For the text-containing cell, return its midpoint in [x, y] coordinate format. 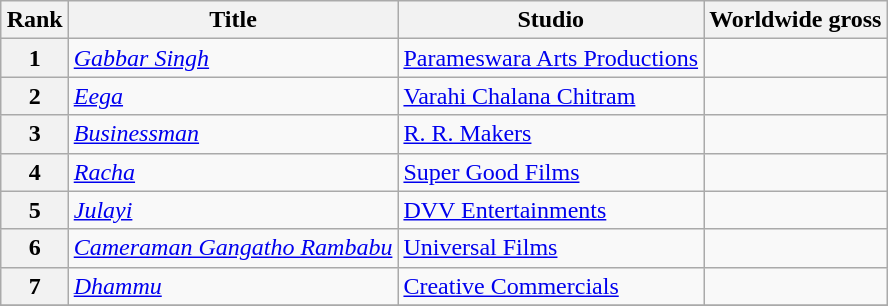
Universal Films [551, 248]
2 [34, 96]
Title [233, 20]
Julayi [233, 210]
3 [34, 134]
Parameswara Arts Productions [551, 58]
Worldwide gross [796, 20]
Businessman [233, 134]
6 [34, 248]
Varahi Chalana Chitram [551, 96]
Studio [551, 20]
1 [34, 58]
Racha [233, 172]
5 [34, 210]
Creative Commercials [551, 286]
7 [34, 286]
Super Good Films [551, 172]
Rank [34, 20]
Eega [233, 96]
Cameraman Gangatho Rambabu [233, 248]
DVV Entertainments [551, 210]
Dhammu [233, 286]
4 [34, 172]
Gabbar Singh [233, 58]
R. R. Makers [551, 134]
